Return the (x, y) coordinate for the center point of the cell that contains the specified text.  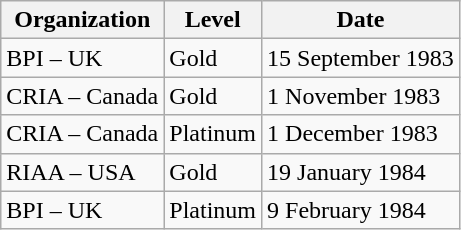
1 December 1983 (361, 134)
15 September 1983 (361, 58)
Date (361, 20)
Organization (82, 20)
19 January 1984 (361, 172)
Level (213, 20)
9 February 1984 (361, 210)
RIAA – USA (82, 172)
1 November 1983 (361, 96)
